Scan for the cell matching the given text and deliver its [X, Y] coordinate at center. 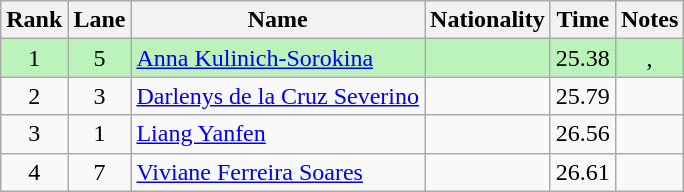
Viviane Ferreira Soares [278, 172]
Darlenys de la Cruz Severino [278, 96]
Rank [34, 20]
4 [34, 172]
Anna Kulinich-Sorokina [278, 58]
Lane [100, 20]
26.56 [582, 134]
Nationality [488, 20]
7 [100, 172]
Name [278, 20]
26.61 [582, 172]
Liang Yanfen [278, 134]
Notes [649, 20]
, [649, 58]
25.79 [582, 96]
Time [582, 20]
5 [100, 58]
2 [34, 96]
25.38 [582, 58]
